Identify which cell holds the provided text, then report its (X, Y) central coordinate. 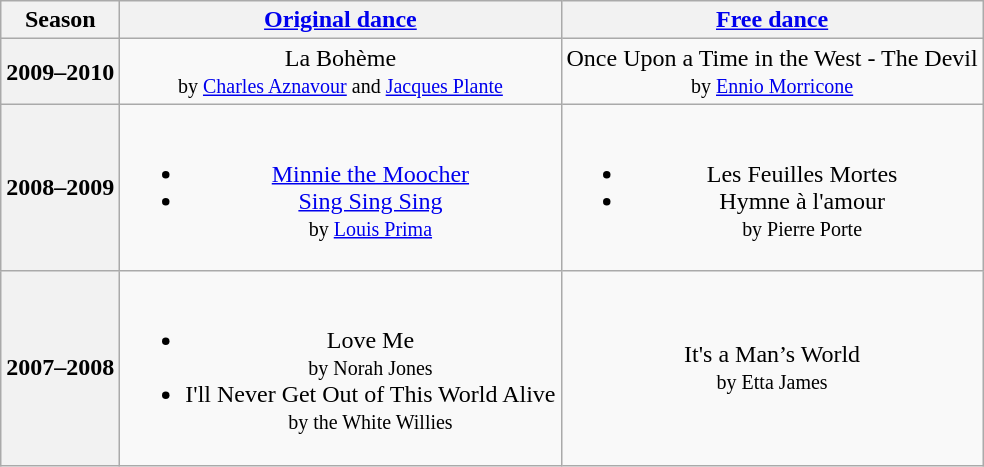
2008–2009 (60, 188)
Once Upon a Time in the West - The Devil by Ennio Morricone (772, 72)
Free dance (772, 20)
Les Feuilles MortesHymne à l'amour by Pierre Porte (772, 188)
La Bohème by Charles Aznavour and Jacques Plante (340, 72)
It's a Man’s World by Etta James (772, 368)
Minnie the MoocherSing Sing Sing by Louis Prima (340, 188)
Original dance (340, 20)
2009–2010 (60, 72)
Season (60, 20)
2007–2008 (60, 368)
Love Me by Norah Jones I'll Never Get Out of This World Alive by the White Willies (340, 368)
